Locate the cell with the specified text and output its [x, y] center coordinate. 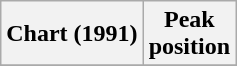
Peakposition [189, 34]
Chart (1991) [72, 34]
